Search for the cell housing the specified text and yield its [x, y] center coordinate. 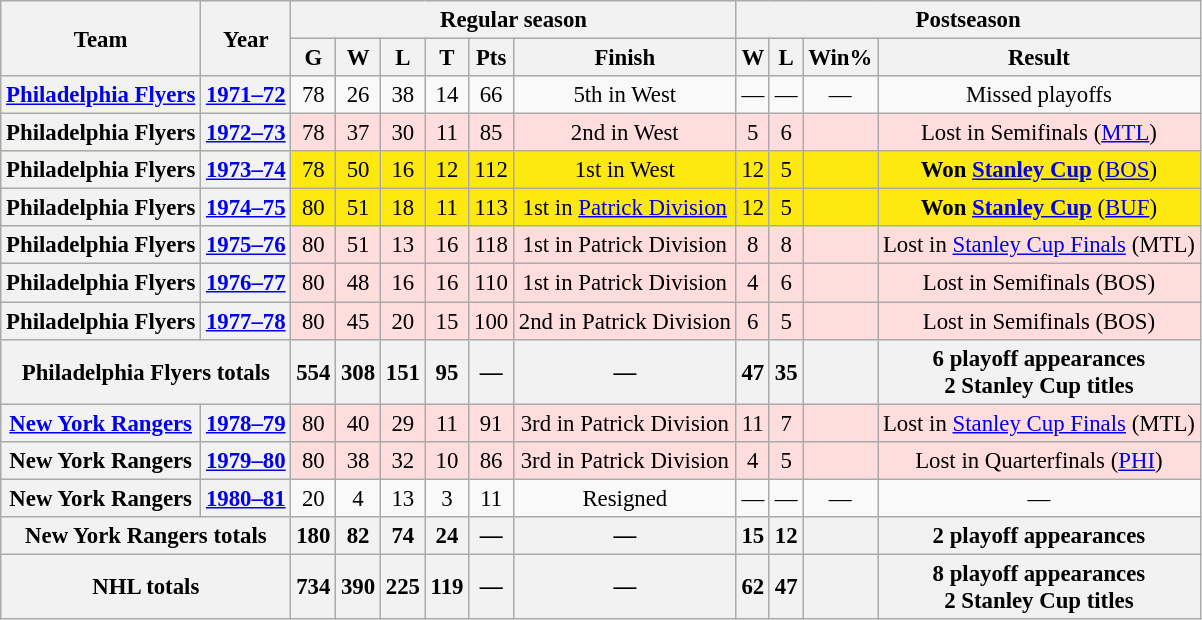
40 [358, 423]
50 [358, 170]
Regular season [514, 20]
G [314, 58]
1975–76 [246, 245]
New York Rangers totals [146, 536]
NHL totals [146, 586]
1979–80 [246, 460]
554 [314, 372]
Resigned [624, 498]
6 playoff appearances 2 Stanley Cup titles [1040, 372]
Lost in Semifinals (MTL) [1040, 133]
Team [101, 38]
48 [358, 283]
26 [358, 95]
Won Stanley Cup (BOS) [1040, 170]
1974–75 [246, 208]
151 [402, 372]
112 [492, 170]
37 [358, 133]
35 [786, 372]
Missed playoffs [1040, 95]
180 [314, 536]
113 [492, 208]
110 [492, 283]
2nd in West [624, 133]
308 [358, 372]
1973–74 [246, 170]
10 [447, 460]
91 [492, 423]
2nd in Patrick Division [624, 321]
T [447, 58]
95 [447, 372]
74 [402, 536]
2 playoff appearances [1040, 536]
86 [492, 460]
1st in West [624, 170]
5th in West [624, 95]
Year [246, 38]
32 [402, 460]
Win% [840, 58]
225 [402, 586]
100 [492, 321]
14 [447, 95]
66 [492, 95]
3 [447, 498]
7 [786, 423]
Pts [492, 58]
62 [752, 586]
8 playoff appearances2 Stanley Cup titles [1040, 586]
1980–81 [246, 498]
45 [358, 321]
Finish [624, 58]
18 [402, 208]
1976–77 [246, 283]
1978–79 [246, 423]
119 [447, 586]
390 [358, 586]
734 [314, 586]
1977–78 [246, 321]
Won Stanley Cup (BUF) [1040, 208]
1972–73 [246, 133]
24 [447, 536]
30 [402, 133]
29 [402, 423]
82 [358, 536]
Postseason [968, 20]
Result [1040, 58]
85 [492, 133]
Philadelphia Flyers totals [146, 372]
118 [492, 245]
1971–72 [246, 95]
Lost in Quarterfinals (PHI) [1040, 460]
